Identify which cell holds the provided text, then report its (X, Y) central coordinate. 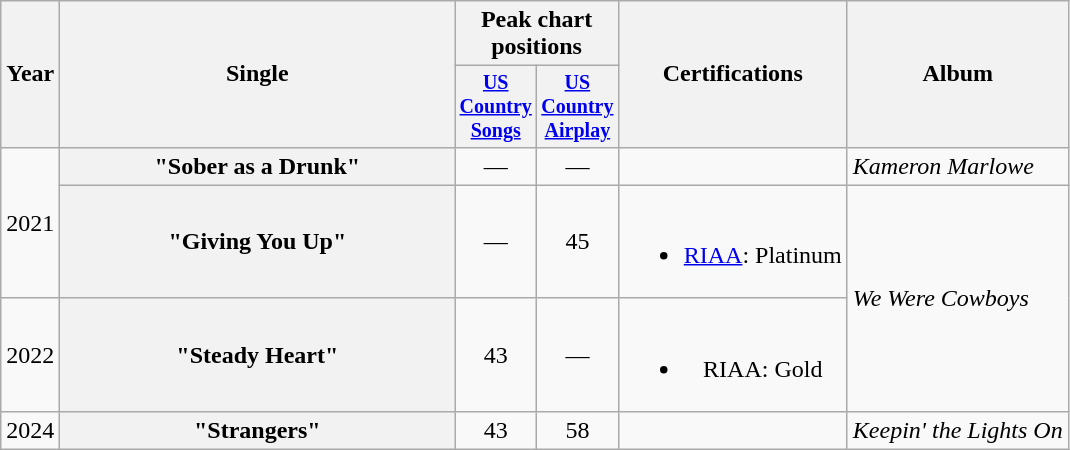
"Giving You Up" (258, 242)
Year (30, 74)
2021 (30, 222)
"Steady Heart" (258, 354)
RIAA: Platinum (732, 242)
"Sober as a Drunk" (258, 166)
Keepin' the Lights On (958, 430)
45 (578, 242)
We Were Cowboys (958, 298)
US Country Airplay (578, 106)
Certifications (732, 74)
RIAA: Gold (732, 354)
Peak chart positions (536, 34)
2024 (30, 430)
US Country Songs (496, 106)
58 (578, 430)
"Strangers" (258, 430)
2022 (30, 354)
Album (958, 74)
Kameron Marlowe (958, 166)
Single (258, 74)
